Extract the [x, y] coordinate from the center of the cell holding the provided text.  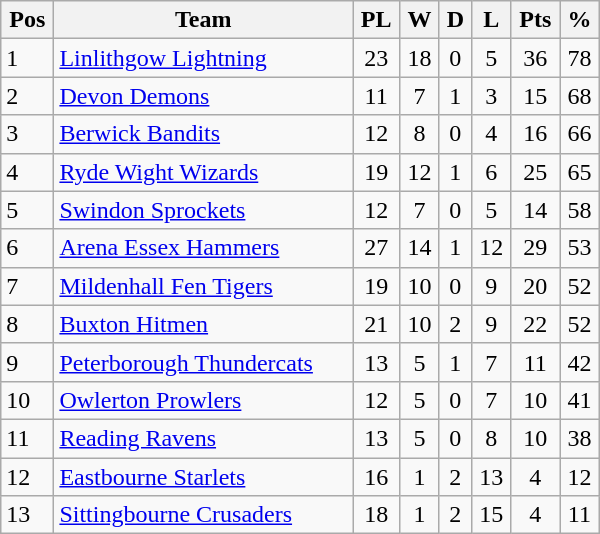
Pos [28, 20]
Mildenhall Fen Tigers [204, 286]
38 [580, 438]
41 [580, 400]
Arena Essex Hammers [204, 248]
23 [376, 58]
29 [536, 248]
Pts [536, 20]
W [420, 20]
58 [580, 210]
42 [580, 362]
Buxton Hitmen [204, 324]
D [455, 20]
PL [376, 20]
66 [580, 134]
Reading Ravens [204, 438]
68 [580, 96]
Ryde Wight Wizards [204, 172]
78 [580, 58]
65 [580, 172]
Berwick Bandits [204, 134]
Sittingbourne Crusaders [204, 515]
Swindon Sprockets [204, 210]
36 [536, 58]
% [580, 20]
20 [536, 286]
22 [536, 324]
Linlithgow Lightning [204, 58]
21 [376, 324]
Team [204, 20]
27 [376, 248]
L [491, 20]
Owlerton Prowlers [204, 400]
Peterborough Thundercats [204, 362]
25 [536, 172]
Eastbourne Starlets [204, 477]
Devon Demons [204, 96]
53 [580, 248]
